Search for the cell housing the specified text and yield its [X, Y] center coordinate. 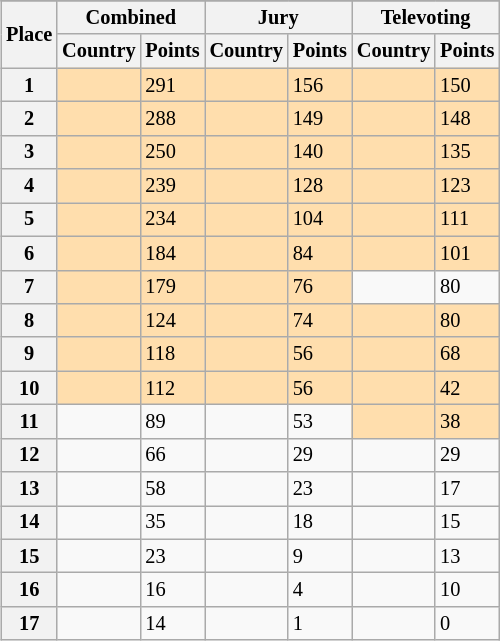
291 [172, 85]
140 [320, 152]
89 [172, 422]
76 [320, 287]
Jury [278, 18]
58 [172, 489]
3 [29, 152]
11 [29, 422]
Combined [130, 18]
104 [320, 220]
5 [29, 220]
66 [172, 455]
2 [29, 119]
35 [172, 523]
Televoting [426, 18]
135 [467, 152]
53 [320, 422]
0 [467, 624]
6 [29, 253]
38 [467, 422]
148 [467, 119]
12 [29, 455]
Place [29, 34]
128 [320, 186]
179 [172, 287]
84 [320, 253]
42 [467, 388]
118 [172, 354]
250 [172, 152]
124 [172, 321]
234 [172, 220]
288 [172, 119]
18 [320, 523]
7 [29, 287]
74 [320, 321]
150 [467, 85]
123 [467, 186]
149 [320, 119]
68 [467, 354]
184 [172, 253]
112 [172, 388]
111 [467, 220]
156 [320, 85]
8 [29, 321]
101 [467, 253]
239 [172, 186]
